Find where the given text appears and provide that cell's center as [X, Y] coordinate. 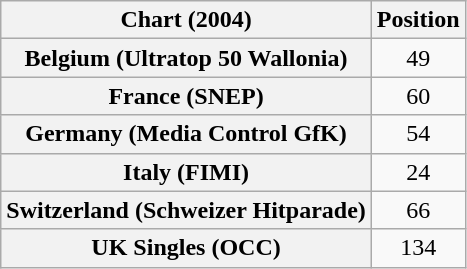
Belgium (Ultratop 50 Wallonia) [186, 58]
134 [418, 248]
Position [418, 20]
66 [418, 210]
Germany (Media Control GfK) [186, 134]
Chart (2004) [186, 20]
France (SNEP) [186, 96]
54 [418, 134]
UK Singles (OCC) [186, 248]
Switzerland (Schweizer Hitparade) [186, 210]
Italy (FIMI) [186, 172]
49 [418, 58]
60 [418, 96]
24 [418, 172]
